Detect which cell encompasses the target text, then output its (x, y) center coordinate. 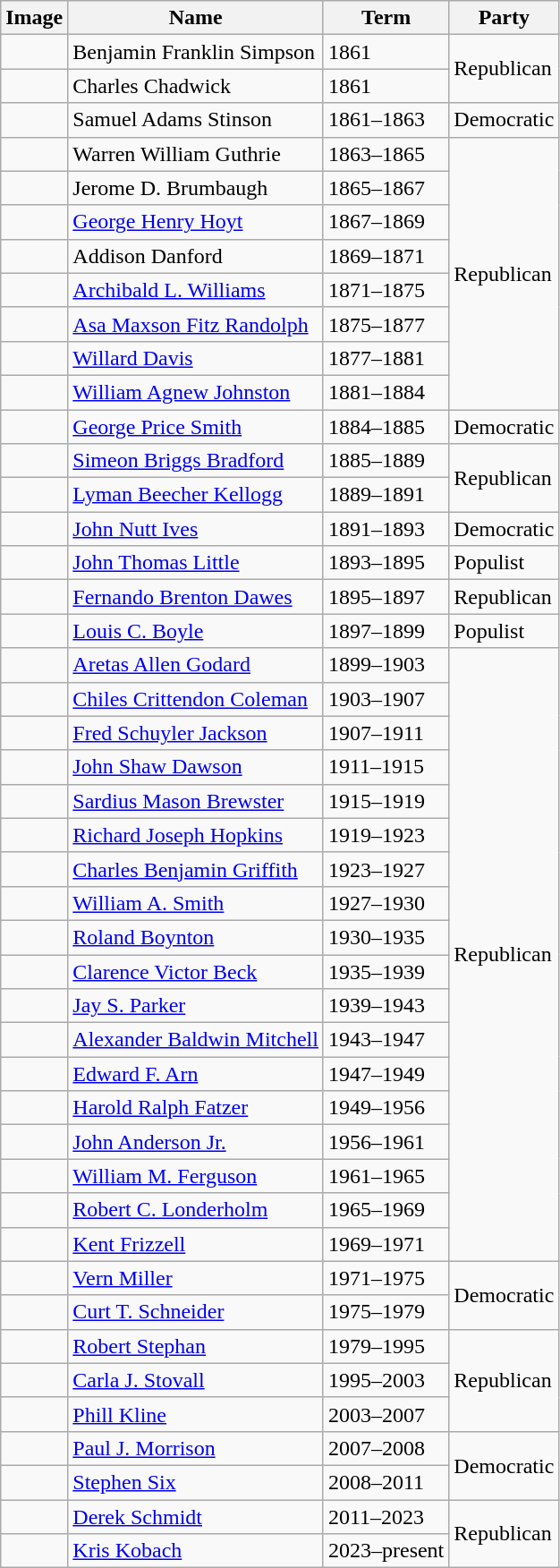
1895–1897 (386, 597)
Paul J. Morrison (196, 1448)
Harold Ralph Fatzer (196, 1108)
Stephen Six (196, 1482)
Derek Schmidt (196, 1517)
Term (386, 18)
1893–1895 (386, 563)
1995–2003 (386, 1380)
1861–1863 (386, 120)
1961–1965 (386, 1176)
Louis C. Boyle (196, 631)
Benjamin Franklin Simpson (196, 52)
Charles Chadwick (196, 86)
Aretas Allen Godard (196, 665)
Robert Stephan (196, 1346)
1949–1956 (386, 1108)
Name (196, 18)
Jay S. Parker (196, 1006)
Lyman Beecher Kellogg (196, 495)
1871–1875 (386, 290)
1939–1943 (386, 1006)
1869–1871 (386, 256)
John Nutt Ives (196, 529)
Fernando Brenton Dawes (196, 597)
Edward F. Arn (196, 1074)
1863–1865 (386, 154)
1891–1893 (386, 529)
1947–1949 (386, 1074)
1965–1969 (386, 1210)
1907–1911 (386, 733)
Phill Kline (196, 1414)
Alexander Baldwin Mitchell (196, 1040)
1930–1935 (386, 937)
Willard Davis (196, 358)
1969–1971 (386, 1244)
1979–1995 (386, 1346)
1885–1889 (386, 461)
Fred Schuyler Jackson (196, 733)
John Anderson Jr. (196, 1142)
2007–2008 (386, 1448)
William A. Smith (196, 903)
1877–1881 (386, 358)
1897–1899 (386, 631)
William M. Ferguson (196, 1176)
Vern Miller (196, 1278)
1956–1961 (386, 1142)
John Shaw Dawson (196, 767)
1889–1891 (386, 495)
1865–1867 (386, 188)
Image (34, 18)
Sardius Mason Brewster (196, 801)
Charles Benjamin Griffith (196, 869)
Archibald L. Williams (196, 290)
1943–1947 (386, 1040)
1919–1923 (386, 835)
Addison Danford (196, 256)
Asa Maxson Fitz Randolph (196, 324)
1867–1869 (386, 222)
Jerome D. Brumbaugh (196, 188)
1881–1884 (386, 392)
John Thomas Little (196, 563)
Clarence Victor Beck (196, 971)
Kris Kobach (196, 1551)
1971–1975 (386, 1278)
1875–1877 (386, 324)
1927–1930 (386, 903)
1899–1903 (386, 665)
1915–1919 (386, 801)
2003–2007 (386, 1414)
1911–1915 (386, 767)
1975–1979 (386, 1312)
Curt T. Schneider (196, 1312)
Kent Frizzell (196, 1244)
George Price Smith (196, 427)
Chiles Crittendon Coleman (196, 699)
Carla J. Stovall (196, 1380)
Richard Joseph Hopkins (196, 835)
1884–1885 (386, 427)
Party (505, 18)
2008–2011 (386, 1482)
1935–1939 (386, 971)
Simeon Briggs Bradford (196, 461)
1923–1927 (386, 869)
George Henry Hoyt (196, 222)
Samuel Adams Stinson (196, 120)
2023–present (386, 1551)
Warren William Guthrie (196, 154)
1903–1907 (386, 699)
Roland Boynton (196, 937)
2011–2023 (386, 1517)
William Agnew Johnston (196, 392)
Robert C. Londerholm (196, 1210)
